Provide the [x, y] coordinate of the cell's center where the given text is located.  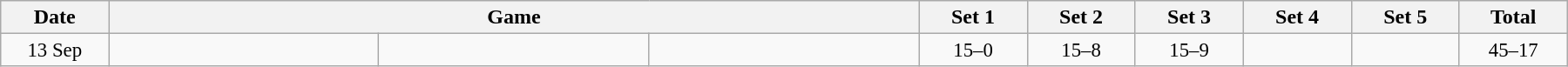
15–8 [1081, 50]
Set 4 [1297, 17]
Set 5 [1405, 17]
15–9 [1189, 50]
45–17 [1513, 50]
Game [514, 17]
Set 2 [1081, 17]
Set 3 [1189, 17]
15–0 [973, 50]
Set 1 [973, 17]
Total [1513, 17]
13 Sep [55, 50]
Date [55, 17]
